Determine the [x, y] coordinate at the center of the cell enclosing the given text.  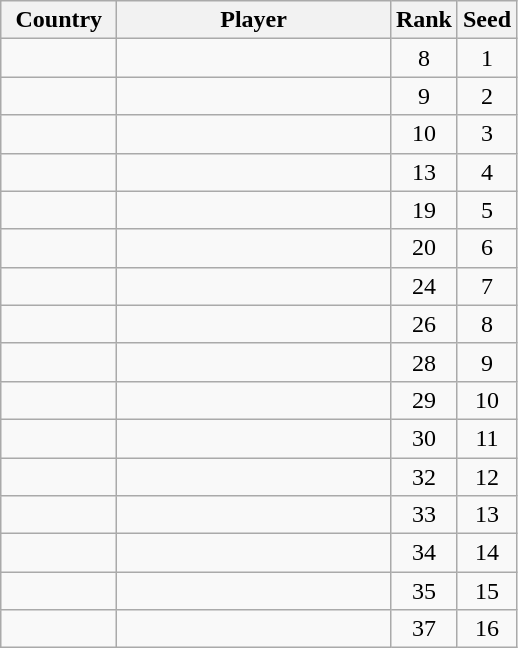
16 [486, 629]
Player [254, 20]
28 [424, 362]
32 [424, 477]
35 [424, 591]
20 [424, 248]
6 [486, 248]
26 [424, 324]
24 [424, 286]
4 [486, 172]
12 [486, 477]
7 [486, 286]
15 [486, 591]
1 [486, 58]
Rank [424, 20]
Seed [486, 20]
19 [424, 210]
14 [486, 553]
30 [424, 438]
34 [424, 553]
29 [424, 400]
3 [486, 134]
2 [486, 96]
Country [59, 20]
5 [486, 210]
37 [424, 629]
33 [424, 515]
11 [486, 438]
